Output the (X, Y) coordinate of the center of the cell containing the given text.  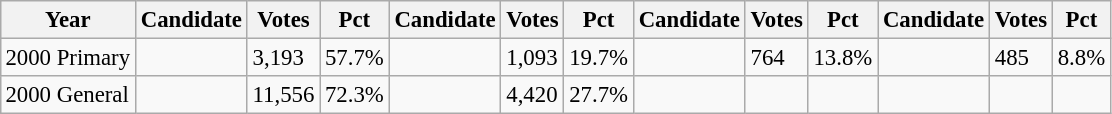
2000 General (68, 95)
3,193 (283, 57)
485 (1020, 57)
27.7% (598, 95)
72.3% (354, 95)
19.7% (598, 57)
8.8% (1081, 57)
57.7% (354, 57)
13.8% (842, 57)
Year (68, 20)
4,420 (532, 95)
1,093 (532, 57)
11,556 (283, 95)
2000 Primary (68, 57)
764 (776, 57)
